Find where the given text appears and provide that cell's center as (x, y) coordinate. 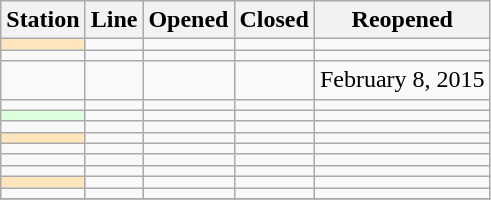
Line (114, 20)
Closed (274, 20)
Reopened (402, 20)
Opened (188, 20)
February 8, 2015 (402, 80)
Station (43, 20)
